Return the [X, Y] coordinate for the center point of the cell that contains the specified text.  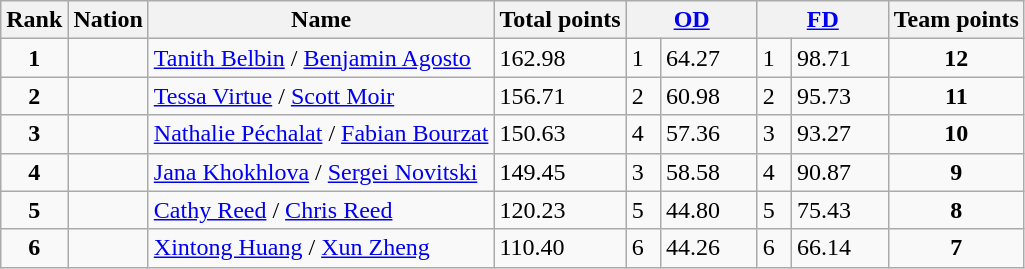
FD [822, 20]
156.71 [560, 96]
75.43 [840, 210]
93.27 [840, 134]
12 [956, 58]
OD [692, 20]
Xintong Huang / Xun Zheng [321, 248]
58.58 [708, 172]
Nation [108, 20]
162.98 [560, 58]
44.26 [708, 248]
95.73 [840, 96]
Tessa Virtue / Scott Moir [321, 96]
66.14 [840, 248]
8 [956, 210]
60.98 [708, 96]
11 [956, 96]
Name [321, 20]
90.87 [840, 172]
150.63 [560, 134]
Cathy Reed / Chris Reed [321, 210]
44.80 [708, 210]
64.27 [708, 58]
Rank [34, 20]
9 [956, 172]
149.45 [560, 172]
110.40 [560, 248]
Tanith Belbin / Benjamin Agosto [321, 58]
98.71 [840, 58]
10 [956, 134]
Total points [560, 20]
Nathalie Péchalat / Fabian Bourzat [321, 134]
Jana Khokhlova / Sergei Novitski [321, 172]
120.23 [560, 210]
7 [956, 248]
57.36 [708, 134]
Team points [956, 20]
